Locate the cell with the specified text and output its (X, Y) center coordinate. 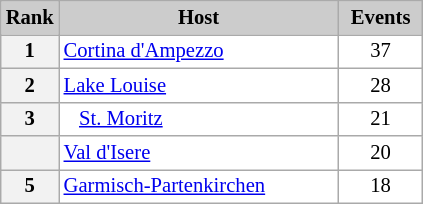
Events (380, 17)
Garmisch-Partenkirchen (199, 186)
28 (380, 85)
3 (30, 119)
St. Moritz (199, 119)
Val d'Isere (199, 153)
Rank (30, 17)
18 (380, 186)
20 (380, 153)
5 (30, 186)
2 (30, 85)
1 (30, 51)
21 (380, 119)
Host (199, 17)
37 (380, 51)
Cortina d'Ampezzo (199, 51)
Lake Louise (199, 85)
